Extract the [x, y] coordinate from the center of the cell holding the provided text.  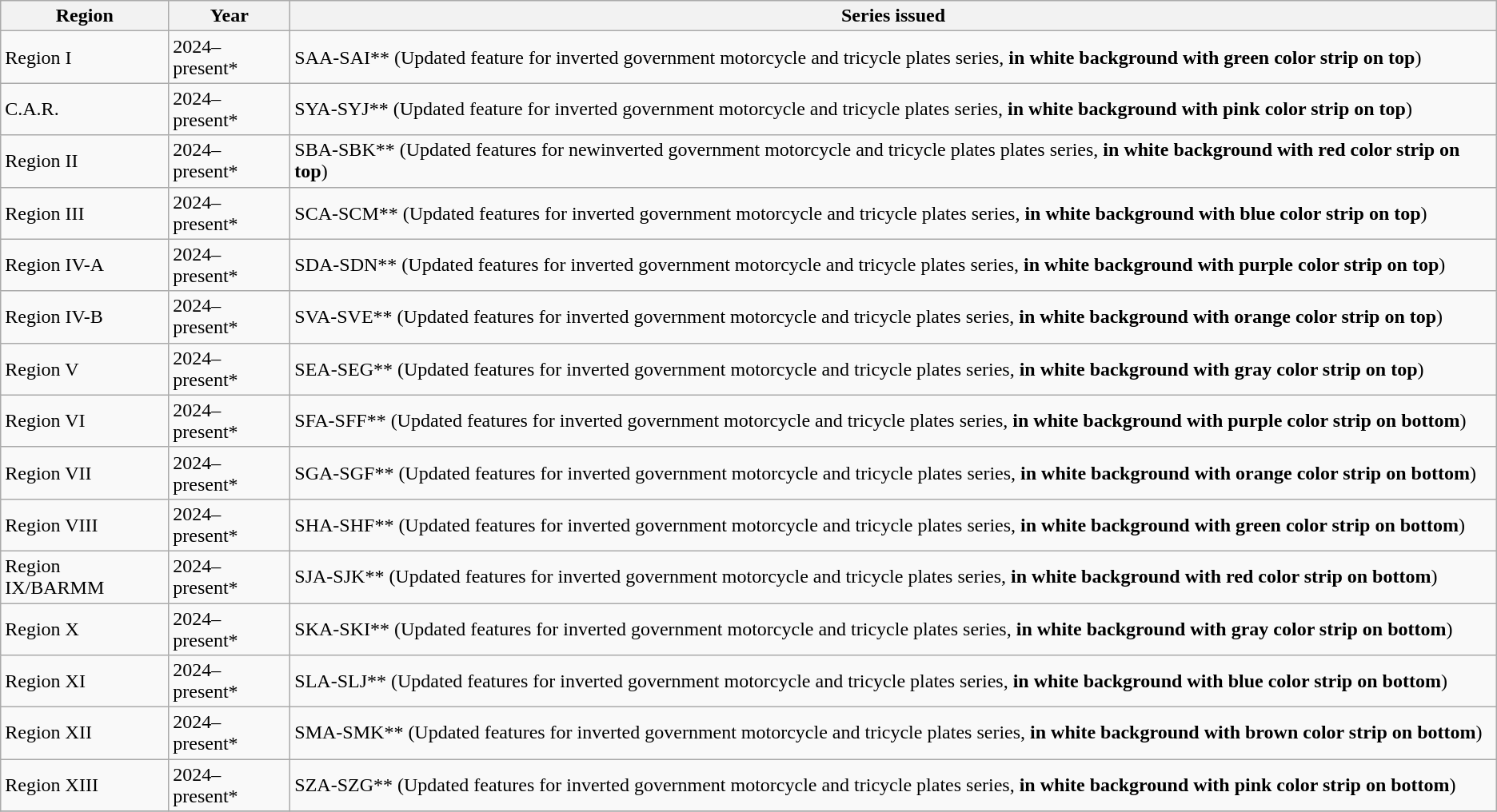
Region VII [85, 473]
Year [230, 16]
Region IV-B [85, 316]
Region I [85, 58]
SJA-SJK** (Updated features for inverted government motorcycle and tricycle plates series, in white background with red color strip on bottom) [893, 577]
Region XIII [85, 785]
Region II [85, 161]
Series issued [893, 16]
SZA-SZG** (Updated features for inverted government motorcycle and tricycle plates series, in white background with pink color strip on bottom) [893, 785]
Region V [85, 369]
Region VI [85, 420]
SEA-SEG** (Updated features for inverted government motorcycle and tricycle plates series, in white background with gray color strip on top) [893, 369]
SFA-SFF** (Updated features for inverted government motorcycle and tricycle plates series, in white background with purple color strip on bottom) [893, 420]
SCA-SCM** (Updated features for inverted government motorcycle and tricycle plates series, in white background with blue color strip on top) [893, 213]
Region X [85, 628]
SLA-SLJ** (Updated features for inverted government motorcycle and tricycle plates series, in white background with blue color strip on bottom) [893, 681]
Region VIII [85, 524]
SYA-SYJ** (Updated feature for inverted government motorcycle and tricycle plates series, in white background with pink color strip on top) [893, 109]
C.A.R. [85, 109]
SHA-SHF** (Updated features for inverted government motorcycle and tricycle plates series, in white background with green color strip on bottom) [893, 524]
Region IV-A [85, 265]
Region III [85, 213]
SGA-SGF** (Updated features for inverted government motorcycle and tricycle plates series, in white background with orange color strip on bottom) [893, 473]
SMA-SMK** (Updated features for inverted government motorcycle and tricycle plates series, in white background with brown color strip on bottom) [893, 734]
Region XI [85, 681]
SAA-SAI** (Updated feature for inverted government motorcycle and tricycle plates series, in white background with green color strip on top) [893, 58]
Region XII [85, 734]
SKA-SKI** (Updated features for inverted government motorcycle and tricycle plates series, in white background with gray color strip on bottom) [893, 628]
SBA-SBK** (Updated features for newinverted government motorcycle and tricycle plates plates series, in white background with red color strip on top) [893, 161]
SDA-SDN** (Updated features for inverted government motorcycle and tricycle plates series, in white background with purple color strip on top) [893, 265]
SVA-SVE** (Updated features for inverted government motorcycle and tricycle plates series, in white background with orange color strip on top) [893, 316]
Region [85, 16]
Region IX/BARMM [85, 577]
